For the text-containing cell, return its midpoint in [x, y] coordinate format. 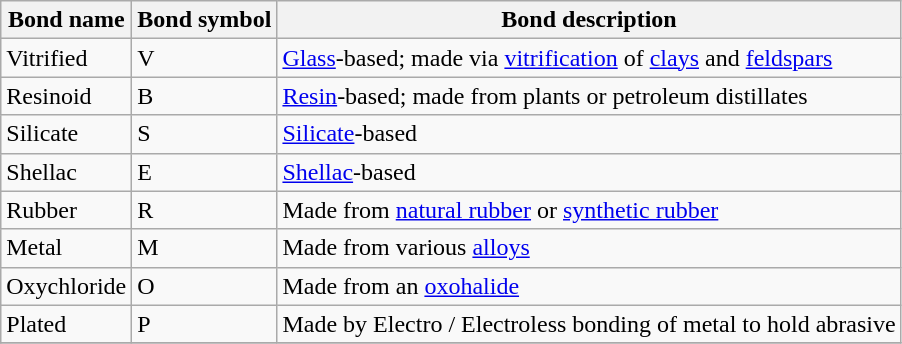
Plated [66, 324]
Made from natural rubber or synthetic rubber [589, 210]
Bond symbol [204, 20]
Made from an oxohalide [589, 286]
Shellac-based [589, 172]
Resin-based; made from plants or petroleum distillates [589, 96]
Silicate [66, 134]
Rubber [66, 210]
B [204, 96]
P [204, 324]
Shellac [66, 172]
R [204, 210]
Bond name [66, 20]
S [204, 134]
Bond description [589, 20]
M [204, 248]
E [204, 172]
Metal [66, 248]
Vitrified [66, 58]
Made from various alloys [589, 248]
Silicate-based [589, 134]
O [204, 286]
Made by Electro / Electroless bonding of metal to hold abrasive [589, 324]
Resinoid [66, 96]
Glass-based; made via vitrification of clays and feldspars [589, 58]
V [204, 58]
Oxychloride [66, 286]
